For the text-containing cell, return its midpoint in (X, Y) coordinate format. 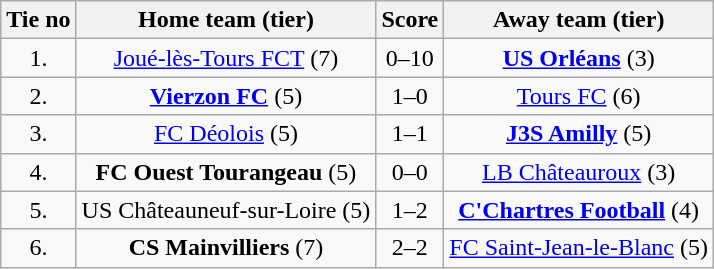
FC Ouest Tourangeau (5) (226, 172)
0–0 (410, 172)
Joué-lès-Tours FCT (7) (226, 58)
0–10 (410, 58)
1–2 (410, 210)
4. (38, 172)
US Orléans (3) (579, 58)
J3S Amilly (5) (579, 134)
Vierzon FC (5) (226, 96)
1–1 (410, 134)
US Châteauneuf-sur-Loire (5) (226, 210)
Home team (tier) (226, 20)
Tie no (38, 20)
5. (38, 210)
FC Saint-Jean-le-Blanc (5) (579, 248)
6. (38, 248)
Score (410, 20)
LB Châteauroux (3) (579, 172)
1. (38, 58)
CS Mainvilliers (7) (226, 248)
C'Chartres Football (4) (579, 210)
2–2 (410, 248)
3. (38, 134)
Away team (tier) (579, 20)
FC Déolois (5) (226, 134)
Tours FC (6) (579, 96)
2. (38, 96)
1–0 (410, 96)
